Search for the cell housing the specified text and yield its [x, y] center coordinate. 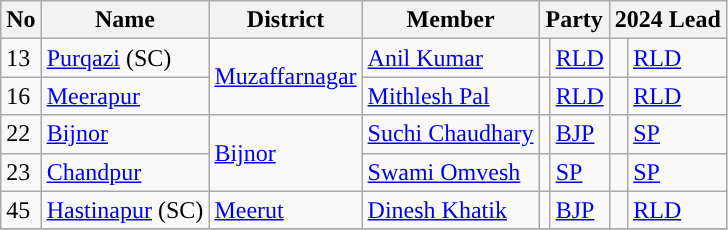
District [286, 20]
Chandpur [125, 172]
Swami Omvesh [450, 172]
2024 Lead [668, 20]
Meerapur [125, 96]
16 [21, 96]
Name [125, 20]
Member [450, 20]
22 [21, 134]
No [21, 20]
23 [21, 172]
Purqazi (SC) [125, 58]
Anil Kumar [450, 58]
Hastinapur (SC) [125, 210]
Muzaffarnagar [286, 77]
Suchi Chaudhary [450, 134]
Party [574, 20]
13 [21, 58]
45 [21, 210]
Mithlesh Pal [450, 96]
Dinesh Khatik [450, 210]
Meerut [286, 210]
